Output the (X, Y) coordinate of the center of the cell containing the given text.  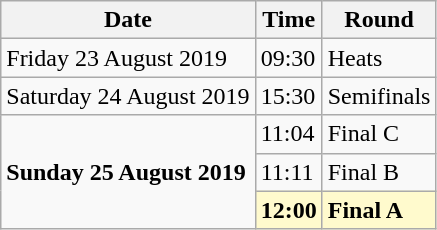
09:30 (288, 58)
Final B (379, 172)
Round (379, 20)
12:00 (288, 210)
Sunday 25 August 2019 (128, 172)
Heats (379, 58)
Saturday 24 August 2019 (128, 96)
15:30 (288, 96)
Semifinals (379, 96)
Friday 23 August 2019 (128, 58)
11:11 (288, 172)
Time (288, 20)
Final A (379, 210)
Date (128, 20)
11:04 (288, 134)
Final C (379, 134)
